Search for the cell housing the specified text and yield its (x, y) center coordinate. 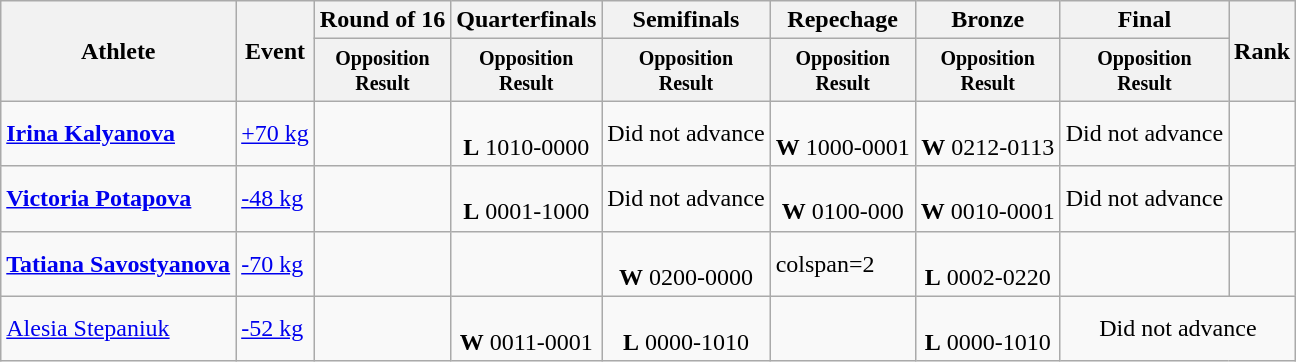
Repechage (842, 20)
W 1000-0001 (842, 134)
W 0100-000 (842, 198)
+70 kg (276, 134)
Semifinals (686, 20)
L 0001-1000 (526, 198)
Final (1144, 20)
Event (276, 51)
Athlete (118, 51)
Irina Kalyanova (118, 134)
W 0010-0001 (988, 198)
Round of 16 (382, 20)
Bronze (988, 20)
Tatiana Savostyanova (118, 264)
colspan=2 (842, 264)
-70 kg (276, 264)
W 0011-0001 (526, 328)
-48 kg (276, 198)
W 0200-0000 (686, 264)
Rank (1262, 51)
L 1010-0000 (526, 134)
Victoria Potapova (118, 198)
L 0002-0220 (988, 264)
Quarterfinals (526, 20)
Alesia Stepaniuk (118, 328)
-52 kg (276, 328)
W 0212-0113 (988, 134)
